Search for the cell housing the specified text and yield its [X, Y] center coordinate. 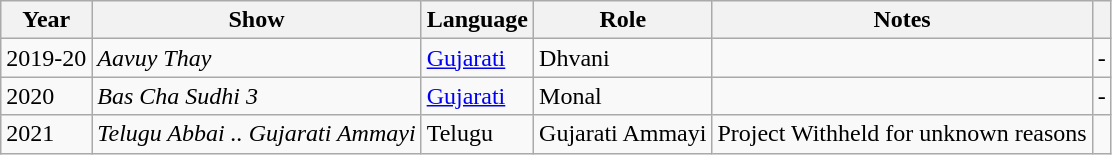
Aavuy Thay [256, 58]
Telugu [477, 134]
2020 [46, 96]
Telugu Abbai .. Gujarati Ammayi [256, 134]
Monal [623, 96]
Show [256, 20]
Year [46, 20]
Bas Cha Sudhi 3 [256, 96]
Dhvani [623, 58]
2021 [46, 134]
Language [477, 20]
Project Withheld for unknown reasons [902, 134]
2019-20 [46, 58]
Gujarati Ammayi [623, 134]
Notes [902, 20]
Role [623, 20]
